Locate the cell with the specified text and output its [X, Y] center coordinate. 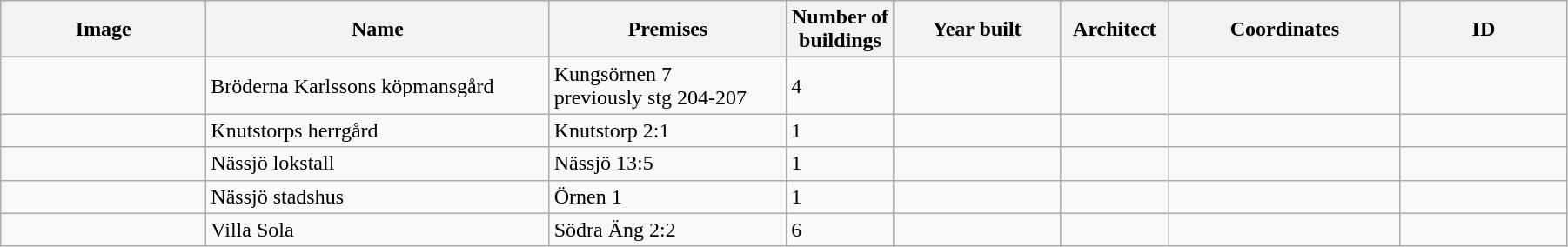
Nässjö lokstall [378, 164]
6 [841, 230]
Architect [1114, 30]
Year built [976, 30]
Södra Äng 2:2 [668, 230]
Kungsörnen 7previously stg 204-207 [668, 85]
Nässjö stadshus [378, 197]
Nässjö 13:5 [668, 164]
Örnen 1 [668, 197]
Number ofbuildings [841, 30]
Bröderna Karlssons köpmansgård [378, 85]
Image [104, 30]
Premises [668, 30]
ID [1483, 30]
Knutstorps herrgård [378, 130]
4 [841, 85]
Villa Sola [378, 230]
Coordinates [1284, 30]
Name [378, 30]
Knutstorp 2:1 [668, 130]
